Detect which cell encompasses the target text, then output its [X, Y] center coordinate. 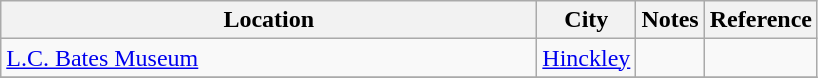
Reference [760, 20]
L.C. Bates Museum [269, 58]
Location [269, 20]
Hinckley [586, 58]
City [586, 20]
Notes [670, 20]
